Output the (x, y) coordinate of the center of the cell containing the given text.  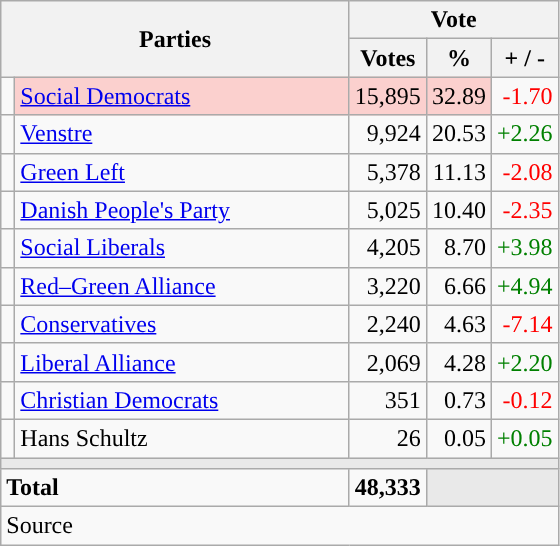
+2.20 (524, 362)
5,025 (388, 210)
+4.94 (524, 286)
Votes (388, 58)
+0.05 (524, 438)
+3.98 (524, 248)
-0.12 (524, 400)
0.73 (458, 400)
0.05 (458, 438)
Social Democrats (182, 96)
48,333 (388, 488)
Green Left (182, 172)
-1.70 (524, 96)
Venstre (182, 134)
-2.35 (524, 210)
15,895 (388, 96)
10.40 (458, 210)
-7.14 (524, 324)
4.63 (458, 324)
8.70 (458, 248)
Red–Green Alliance (182, 286)
2,069 (388, 362)
20.53 (458, 134)
2,240 (388, 324)
Conservatives (182, 324)
-2.08 (524, 172)
+2.26 (524, 134)
4.28 (458, 362)
Total (176, 488)
Parties (176, 39)
% (458, 58)
5,378 (388, 172)
3,220 (388, 286)
Liberal Alliance (182, 362)
Danish People's Party (182, 210)
6.66 (458, 286)
9,924 (388, 134)
Hans Schultz (182, 438)
Social Liberals (182, 248)
+ / - (524, 58)
32.89 (458, 96)
4,205 (388, 248)
351 (388, 400)
Source (280, 526)
11.13 (458, 172)
26 (388, 438)
Christian Democrats (182, 400)
Vote (454, 20)
